Detect which cell encompasses the target text, then output its (x, y) center coordinate. 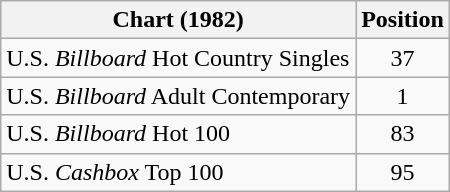
Chart (1982) (178, 20)
U.S. Billboard Hot Country Singles (178, 58)
Position (403, 20)
U.S. Billboard Hot 100 (178, 134)
83 (403, 134)
37 (403, 58)
95 (403, 172)
1 (403, 96)
U.S. Billboard Adult Contemporary (178, 96)
U.S. Cashbox Top 100 (178, 172)
